Search for the cell housing the specified text and yield its [x, y] center coordinate. 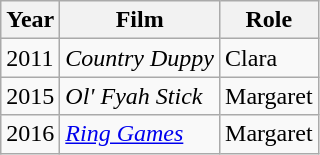
2016 [30, 134]
Year [30, 20]
Ol' Fyah Stick [140, 96]
Ring Games [140, 134]
2015 [30, 96]
Country Duppy [140, 58]
2011 [30, 58]
Role [270, 20]
Clara [270, 58]
Film [140, 20]
